Locate the cell with the specified text and output its (X, Y) center coordinate. 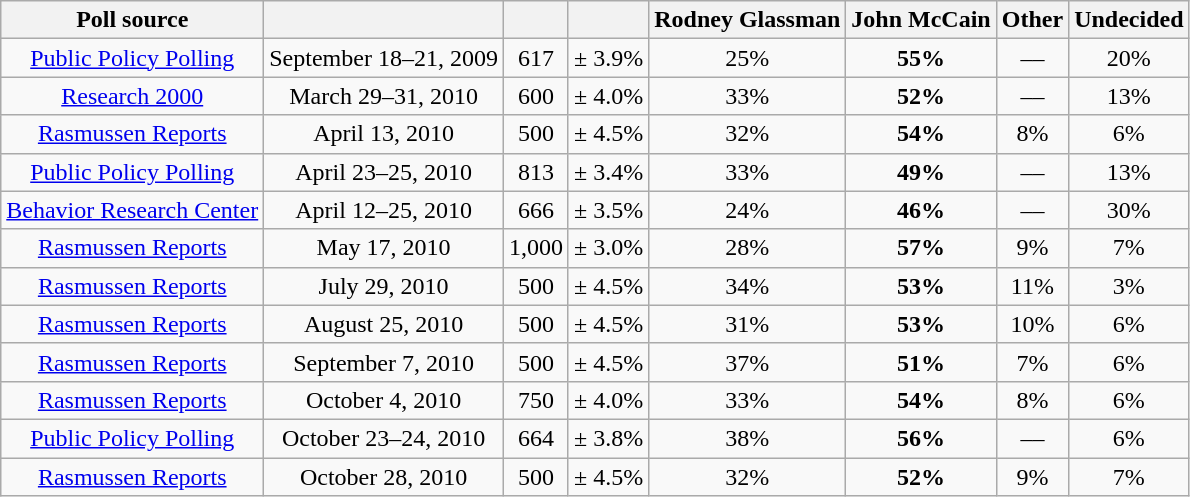
55% (921, 58)
20% (1129, 58)
Undecided (1129, 20)
56% (921, 438)
1,000 (536, 248)
October 23–24, 2010 (384, 438)
25% (748, 58)
July 29, 2010 (384, 286)
± 3.0% (608, 248)
April 12–25, 2010 (384, 210)
37% (748, 362)
49% (921, 172)
September 18–21, 2009 (384, 58)
3% (1129, 286)
46% (921, 210)
24% (748, 210)
March 29–31, 2010 (384, 96)
Other (1032, 20)
Research 2000 (132, 96)
October 4, 2010 (384, 400)
April 23–25, 2010 (384, 172)
October 28, 2010 (384, 477)
April 13, 2010 (384, 134)
Poll source (132, 20)
51% (921, 362)
813 (536, 172)
September 7, 2010 (384, 362)
34% (748, 286)
10% (1032, 324)
11% (1032, 286)
± 3.8% (608, 438)
600 (536, 96)
664 (536, 438)
31% (748, 324)
Behavior Research Center (132, 210)
May 17, 2010 (384, 248)
John McCain (921, 20)
38% (748, 438)
± 3.4% (608, 172)
30% (1129, 210)
666 (536, 210)
± 3.5% (608, 210)
August 25, 2010 (384, 324)
Rodney Glassman (748, 20)
± 3.9% (608, 58)
750 (536, 400)
57% (921, 248)
28% (748, 248)
617 (536, 58)
